Detect which cell encompasses the target text, then output its (x, y) center coordinate. 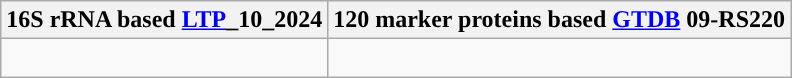
16S rRNA based LTP_10_2024 (164, 20)
120 marker proteins based GTDB 09-RS220 (560, 20)
